Capture the cell that displays the provided text and extract its [x, y] central coordinate. 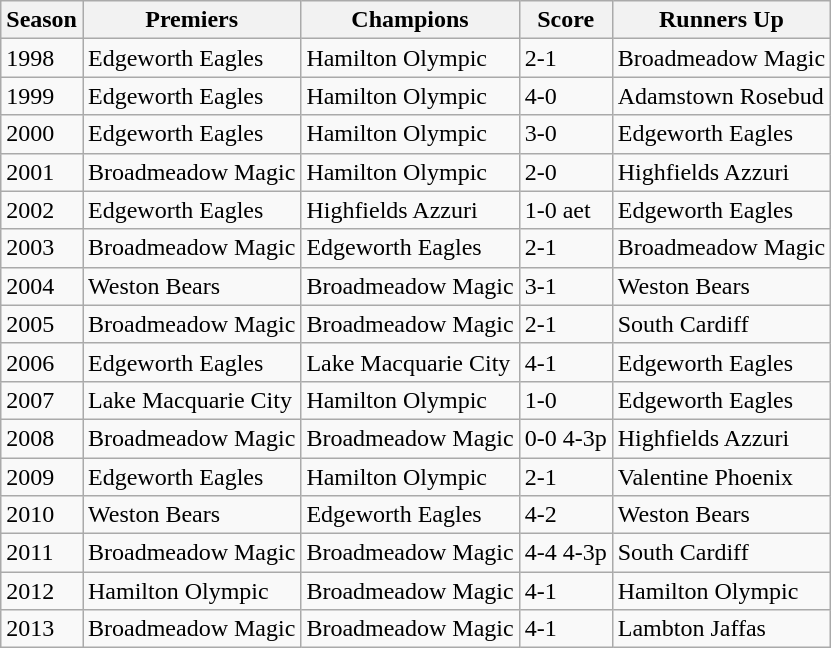
Score [566, 20]
Runners Up [721, 20]
1998 [42, 58]
Season [42, 20]
Premiers [191, 20]
2000 [42, 134]
2006 [42, 362]
0-0 4-3p [566, 438]
2009 [42, 477]
1-0 aet [566, 210]
Valentine Phoenix [721, 477]
2003 [42, 248]
2004 [42, 286]
2010 [42, 515]
2002 [42, 210]
Lambton Jaffas [721, 629]
4-2 [566, 515]
2013 [42, 629]
1-0 [566, 400]
2-0 [566, 172]
4-4 4-3p [566, 553]
3-1 [566, 286]
2012 [42, 591]
1999 [42, 96]
Adamstown Rosebud [721, 96]
4-0 [566, 96]
3-0 [566, 134]
2008 [42, 438]
2001 [42, 172]
Champions [410, 20]
2007 [42, 400]
2011 [42, 553]
2005 [42, 324]
